Provide the [X, Y] coordinate of the cell's center where the given text is located.  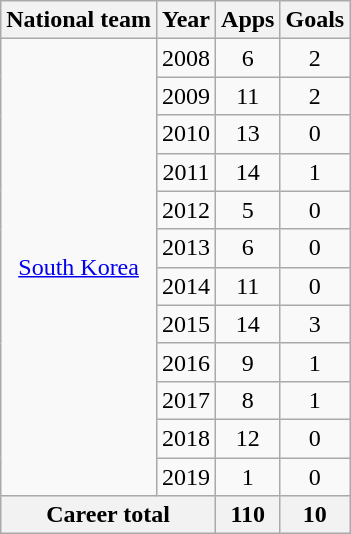
2008 [186, 58]
2011 [186, 172]
Year [186, 20]
2017 [186, 400]
5 [248, 210]
9 [248, 362]
South Korea [79, 268]
2012 [186, 210]
2013 [186, 248]
13 [248, 134]
10 [315, 515]
8 [248, 400]
2016 [186, 362]
Career total [108, 515]
Goals [315, 20]
2015 [186, 324]
3 [315, 324]
12 [248, 438]
2010 [186, 134]
110 [248, 515]
National team [79, 20]
2019 [186, 477]
2014 [186, 286]
Apps [248, 20]
2009 [186, 96]
2018 [186, 438]
